Locate the cell with the specified text and output its (X, Y) center coordinate. 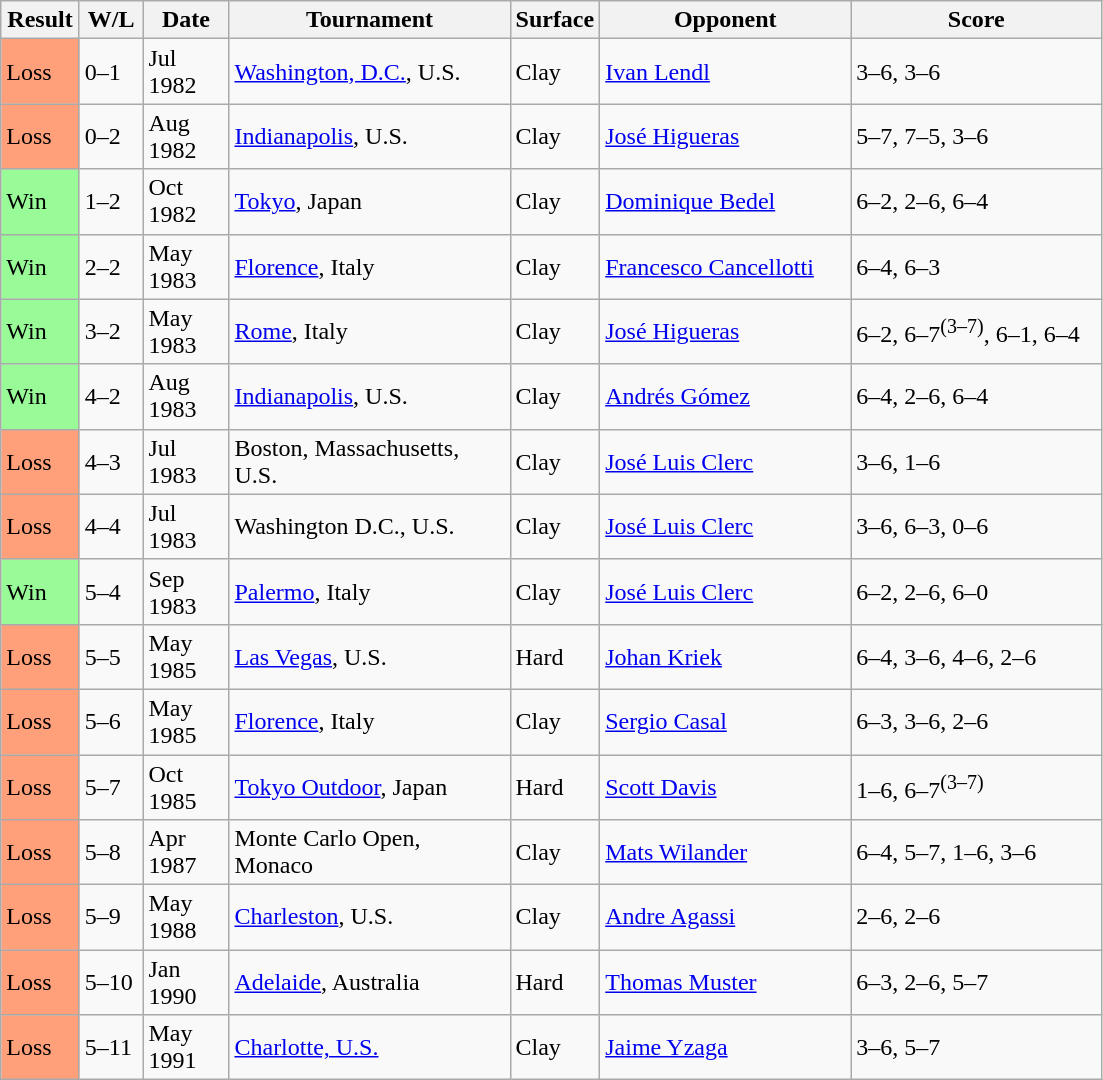
Aug 1983 (186, 396)
Las Vegas, U.S. (370, 656)
Thomas Muster (726, 982)
5–11 (111, 1048)
Apr 1987 (186, 852)
Andrés Gómez (726, 396)
6–4, 6–3 (976, 266)
Adelaide, Australia (370, 982)
Washington, D.C., U.S. (370, 72)
Result (40, 20)
Monte Carlo Open, Monaco (370, 852)
2–6, 2–6 (976, 918)
Ivan Lendl (726, 72)
4–3 (111, 462)
W/L (111, 20)
Charleston, U.S. (370, 918)
5–4 (111, 592)
3–6, 1–6 (976, 462)
1–6, 6–7(3–7) (976, 786)
Sergio Casal (726, 722)
Opponent (726, 20)
5–10 (111, 982)
5–6 (111, 722)
Tokyo, Japan (370, 202)
Francesco Cancellotti (726, 266)
3–2 (111, 332)
0–2 (111, 136)
Aug 1982 (186, 136)
6–2, 2–6, 6–4 (976, 202)
Washington D.C., U.S. (370, 526)
Score (976, 20)
Scott Davis (726, 786)
5–9 (111, 918)
4–4 (111, 526)
May 1988 (186, 918)
Tournament (370, 20)
Oct 1985 (186, 786)
Sep 1983 (186, 592)
Oct 1982 (186, 202)
Rome, Italy (370, 332)
3–6, 3–6 (976, 72)
1–2 (111, 202)
Johan Kriek (726, 656)
4–2 (111, 396)
Dominique Bedel (726, 202)
2–2 (111, 266)
Boston, Massachusetts, U.S. (370, 462)
Date (186, 20)
Jul 1982 (186, 72)
5–5 (111, 656)
6–3, 3–6, 2–6 (976, 722)
5–7, 7–5, 3–6 (976, 136)
Andre Agassi (726, 918)
6–4, 5–7, 1–6, 3–6 (976, 852)
May 1991 (186, 1048)
0–1 (111, 72)
Surface (555, 20)
6–2, 2–6, 6–0 (976, 592)
5–8 (111, 852)
Mats Wilander (726, 852)
Tokyo Outdoor, Japan (370, 786)
Palermo, Italy (370, 592)
Jan 1990 (186, 982)
3–6, 5–7 (976, 1048)
6–2, 6–7(3–7), 6–1, 6–4 (976, 332)
6–4, 3–6, 4–6, 2–6 (976, 656)
Jaime Yzaga (726, 1048)
6–4, 2–6, 6–4 (976, 396)
3–6, 6–3, 0–6 (976, 526)
6–3, 2–6, 5–7 (976, 982)
5–7 (111, 786)
Charlotte, U.S. (370, 1048)
